Return [X, Y] of the center of cell containing provided text 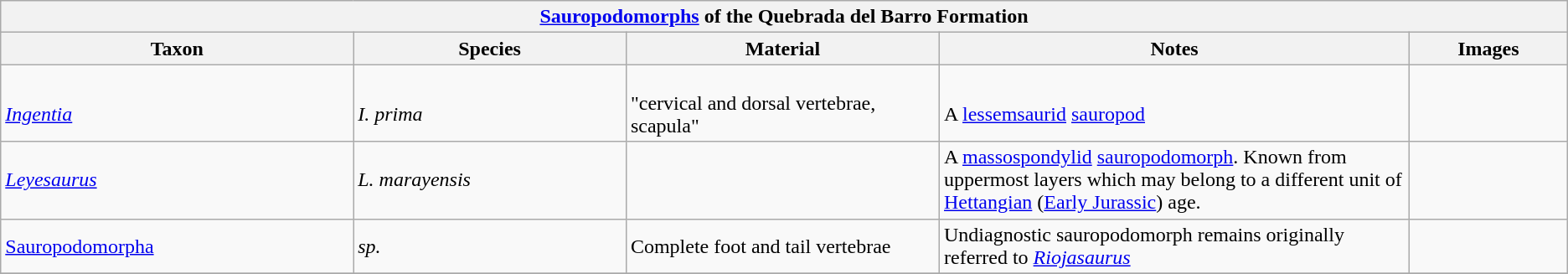
Species [490, 49]
Sauropodomorphs of the Quebrada del Barro Formation [784, 17]
Sauropodomorpha [178, 246]
Undiagnostic sauropodomorph remains originally referred to Riojasaurus [1174, 246]
Material [782, 49]
Complete foot and tail vertebrae [782, 246]
Images [1489, 49]
Ingentia [178, 103]
A massospondylid sauropodomorph. Known from uppermost layers which may belong to a different unit of Hettangian (Early Jurassic) age. [1174, 180]
"cervical and dorsal vertebrae, scapula" [782, 103]
A lessemsaurid sauropod [1174, 103]
L. marayensis [490, 180]
Notes [1174, 49]
sp. [490, 246]
Leyesaurus [178, 180]
Taxon [178, 49]
I. prima [490, 103]
